From the cell containing the given text, extract its center point as [x, y] coordinate. 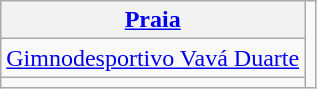
Praia [153, 20]
Gimnodesportivo Vavá Duarte [153, 58]
